Return the [X, Y] coordinate for the center point of the cell that contains the specified text.  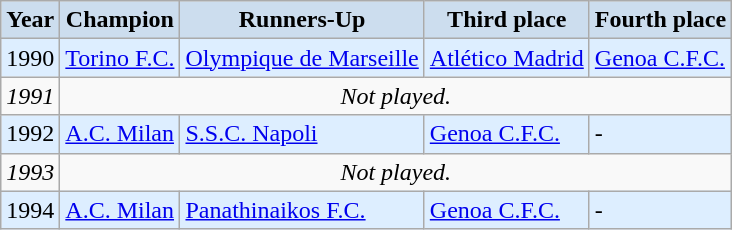
1993 [30, 172]
Year [30, 20]
Runners-Up [302, 20]
Olympique de Marseille [302, 58]
Atlético Madrid [506, 58]
1994 [30, 210]
Torino F.C. [120, 58]
Panathinaikos F.C. [302, 210]
Champion [120, 20]
1991 [30, 96]
1992 [30, 134]
Fourth place [660, 20]
S.S.C. Napoli [302, 134]
1990 [30, 58]
Third place [506, 20]
